Return the (X, Y) coordinate for the center point of the cell that contains the specified text.  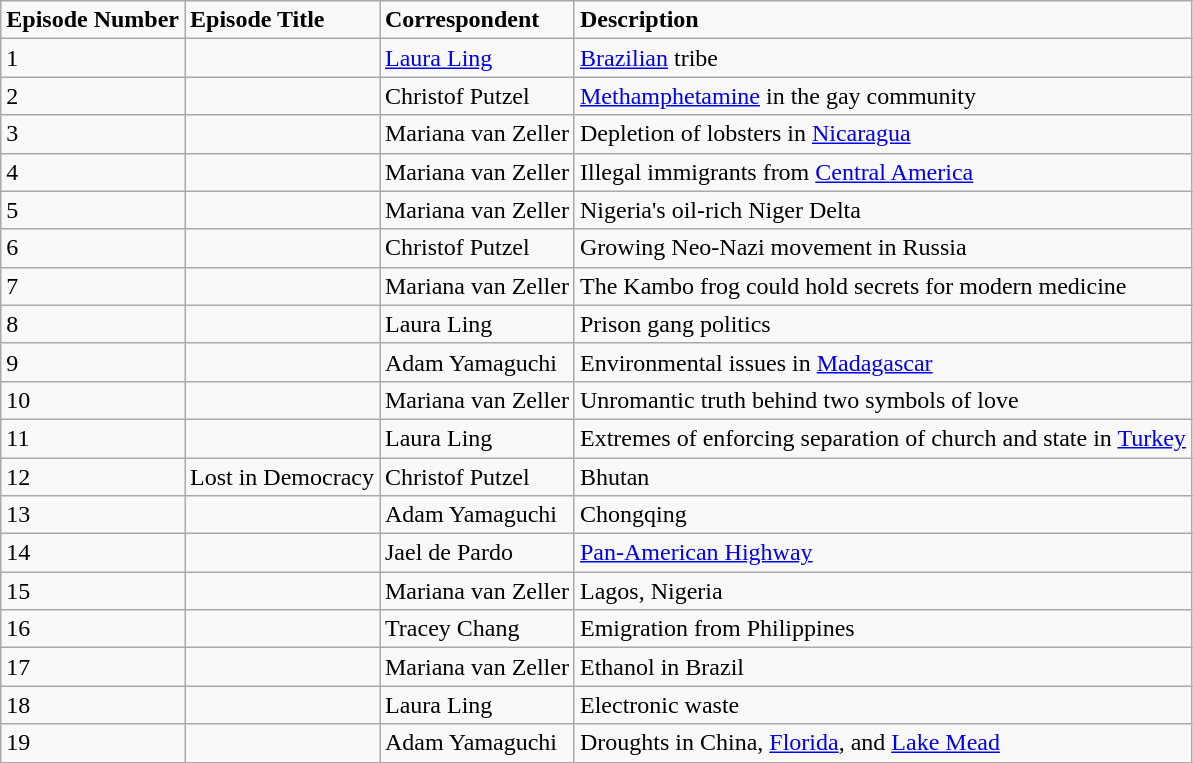
Correspondent (478, 20)
Tracey Chang (478, 629)
Methamphetamine in the gay community (882, 96)
Growing Neo-Nazi movement in Russia (882, 248)
Episode Title (282, 20)
12 (93, 477)
Chongqing (882, 515)
Electronic waste (882, 705)
Nigeria's oil-rich Niger Delta (882, 210)
17 (93, 667)
Droughts in China, Florida, and Lake Mead (882, 743)
4 (93, 172)
The Kambo frog could hold secrets for modern medicine (882, 286)
19 (93, 743)
Illegal immigrants from Central America (882, 172)
Environmental issues in Madagascar (882, 362)
Emigration from Philippines (882, 629)
Extremes of enforcing separation of church and state in Turkey (882, 438)
6 (93, 248)
11 (93, 438)
14 (93, 553)
Jael de Pardo (478, 553)
Brazilian tribe (882, 58)
Ethanol in Brazil (882, 667)
Lagos, Nigeria (882, 591)
15 (93, 591)
10 (93, 400)
13 (93, 515)
1 (93, 58)
Depletion of lobsters in Nicaragua (882, 134)
3 (93, 134)
Description (882, 20)
Prison gang politics (882, 324)
Unromantic truth behind two symbols of love (882, 400)
18 (93, 705)
2 (93, 96)
Pan-American Highway (882, 553)
Episode Number (93, 20)
5 (93, 210)
9 (93, 362)
Lost in Democracy (282, 477)
Bhutan (882, 477)
7 (93, 286)
8 (93, 324)
16 (93, 629)
